Output the (X, Y) coordinate of the center of the cell containing the given text.  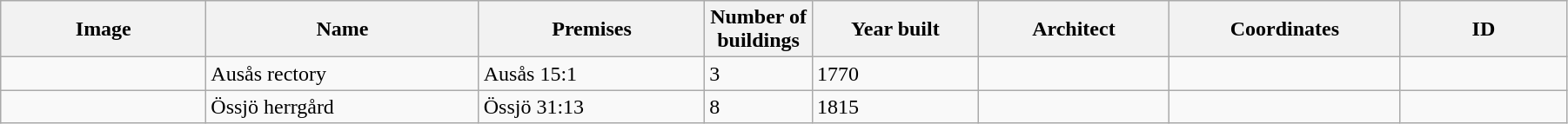
8 (759, 107)
Architect (1074, 29)
Össjö 31:13 (592, 107)
Premises (592, 29)
Ausås rectory (343, 74)
Image (104, 29)
Year built (895, 29)
Össjö herrgård (343, 107)
Number ofbuildings (759, 29)
Coordinates (1284, 29)
1815 (895, 107)
1770 (895, 74)
3 (759, 74)
Name (343, 29)
ID (1483, 29)
Ausås 15:1 (592, 74)
